Extract the (X, Y) coordinate from the center of the cell holding the provided text.  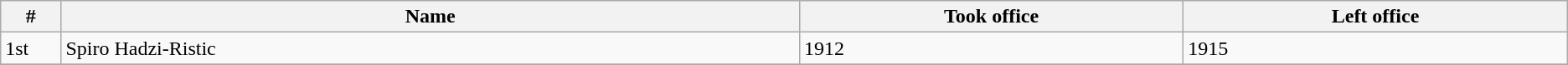
Spiro Hadzi-Ristic (431, 48)
Name (431, 17)
# (31, 17)
Took office (991, 17)
Left office (1375, 17)
1912 (991, 48)
1st (31, 48)
1915 (1375, 48)
